Find where the given text appears and provide that cell's center as [x, y] coordinate. 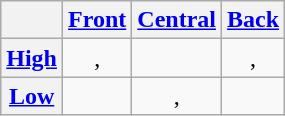
Low [32, 96]
Back [254, 20]
Central [177, 20]
High [32, 58]
Front [98, 20]
